Scan for the cell matching the given text and deliver its (x, y) coordinate at center. 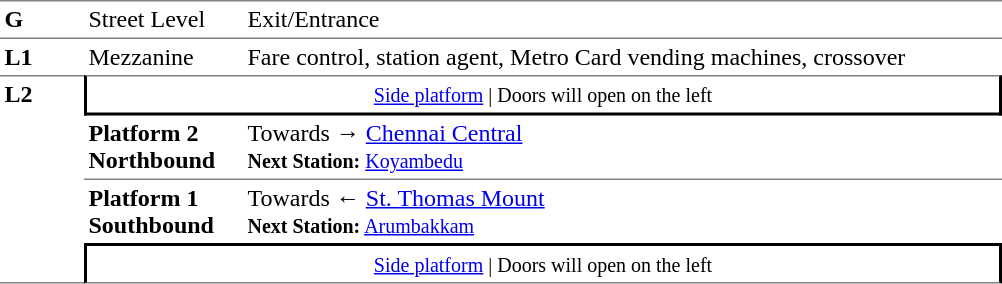
Street Level (164, 20)
Towards ← St. Thomas MountNext Station: Arumbakkam (622, 212)
Towards → Chennai CentralNext Station: Koyambedu (622, 148)
Mezzanine (164, 57)
Platform 2Northbound (164, 148)
Platform 1Southbound (164, 212)
Exit/Entrance (622, 20)
L1 (42, 57)
Fare control, station agent, Metro Card vending machines, crossover (622, 57)
G (42, 20)
L2 (42, 179)
